Determine the (X, Y) coordinate at the center of the cell enclosing the given text.  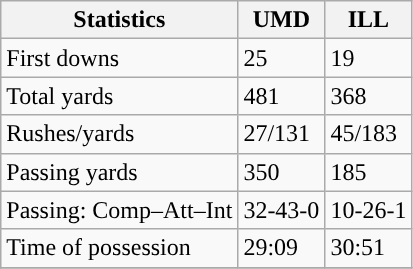
45/183 (368, 134)
Time of possession (120, 248)
350 (282, 172)
368 (368, 96)
Passing yards (120, 172)
481 (282, 96)
30:51 (368, 248)
185 (368, 172)
19 (368, 58)
32-43-0 (282, 210)
Statistics (120, 20)
First downs (120, 58)
10-26-1 (368, 210)
ILL (368, 20)
Total yards (120, 96)
27/131 (282, 134)
29:09 (282, 248)
Passing: Comp–Att–Int (120, 210)
UMD (282, 20)
Rushes/yards (120, 134)
25 (282, 58)
